Pinpoint the cell where the given text exists, returning its [X, Y] midpoint coordinate. 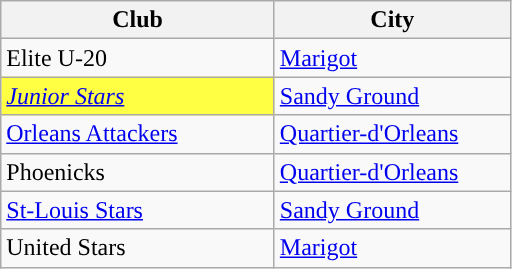
Junior Stars [138, 96]
Orleans Attackers [138, 134]
Phoenicks [138, 172]
United Stars [138, 248]
St-Louis Stars [138, 210]
Elite U-20 [138, 58]
Club [138, 20]
City [392, 20]
